Return the (x, y) coordinate for the center point of the cell that contains the specified text.  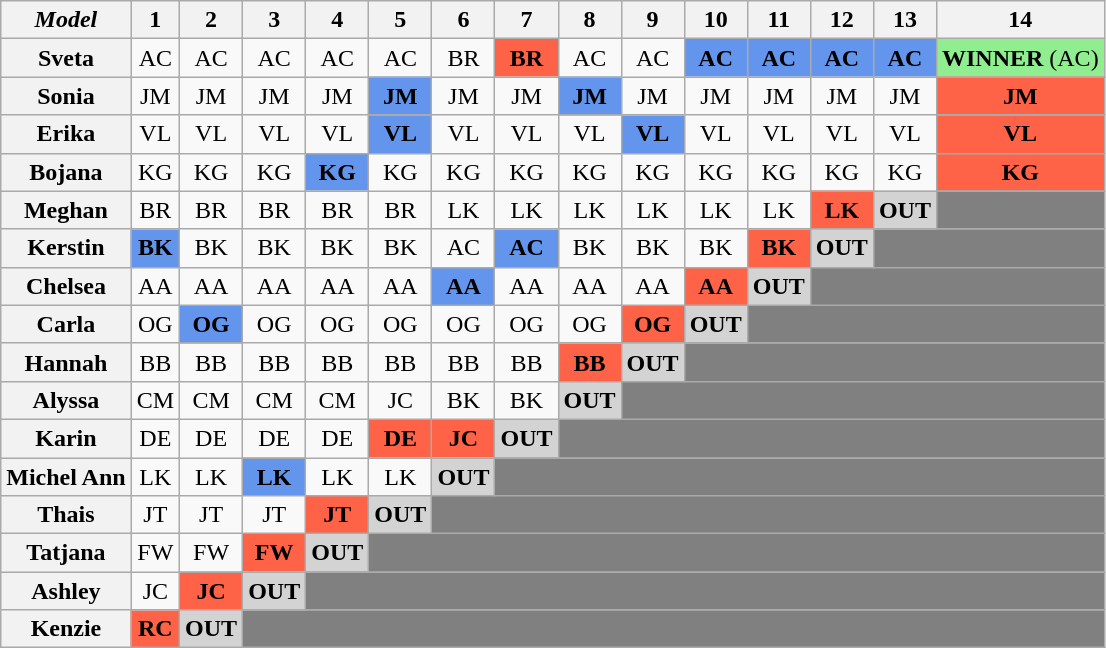
Bojana (66, 172)
Meghan (66, 210)
Model (66, 20)
1 (155, 20)
5 (400, 20)
Kerstin (66, 248)
Hannah (66, 362)
Sveta (66, 58)
14 (1020, 20)
RC (155, 629)
8 (590, 20)
WINNER (AC) (1020, 58)
6 (464, 20)
13 (904, 20)
2 (212, 20)
Chelsea (66, 286)
Karin (66, 438)
Carla (66, 324)
3 (274, 20)
Erika (66, 134)
4 (338, 20)
Michel Ann (66, 477)
9 (652, 20)
Alyssa (66, 400)
10 (716, 20)
Sonia (66, 96)
Ashley (66, 591)
Tatjana (66, 553)
7 (526, 20)
12 (842, 20)
Kenzie (66, 629)
Thais (66, 515)
11 (778, 20)
